Scan for the cell matching the given text and deliver its (X, Y) coordinate at center. 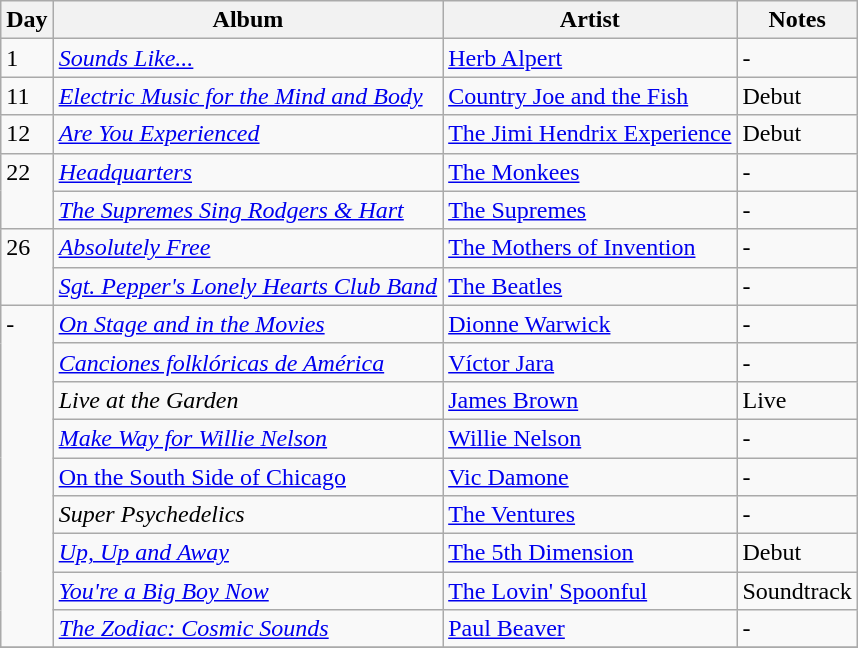
Super Psychedelics (248, 515)
Absolutely Free (248, 248)
Headquarters (248, 172)
Live (797, 400)
Vic Damone (590, 477)
The Lovin' Spoonful (590, 591)
Are You Experienced (248, 134)
The Zodiac: Cosmic Sounds (248, 629)
26 (27, 267)
Up, Up and Away (248, 553)
Sounds Like... (248, 58)
Electric Music for the Mind and Body (248, 96)
The 5th Dimension (590, 553)
The Ventures (590, 515)
Sgt. Pepper's Lonely Hearts Club Band (248, 286)
The Monkees (590, 172)
Paul Beaver (590, 629)
Make Way for Willie Nelson (248, 438)
Live at the Garden (248, 400)
Album (248, 20)
Day (27, 20)
Dionne Warwick (590, 324)
The Jimi Hendrix Experience (590, 134)
You're a Big Boy Now (248, 591)
The Supremes (590, 210)
22 (27, 191)
The Mothers of Invention (590, 248)
Herb Alpert (590, 58)
1 (27, 58)
Canciones folklóricas de América (248, 362)
Notes (797, 20)
James Brown (590, 400)
11 (27, 96)
The Beatles (590, 286)
Willie Nelson (590, 438)
Soundtrack (797, 591)
On Stage and in the Movies (248, 324)
On the South Side of Chicago (248, 477)
Artist (590, 20)
12 (27, 134)
The Supremes Sing Rodgers & Hart (248, 210)
Country Joe and the Fish (590, 96)
Víctor Jara (590, 362)
